From the cell containing the given text, extract its center point as (x, y) coordinate. 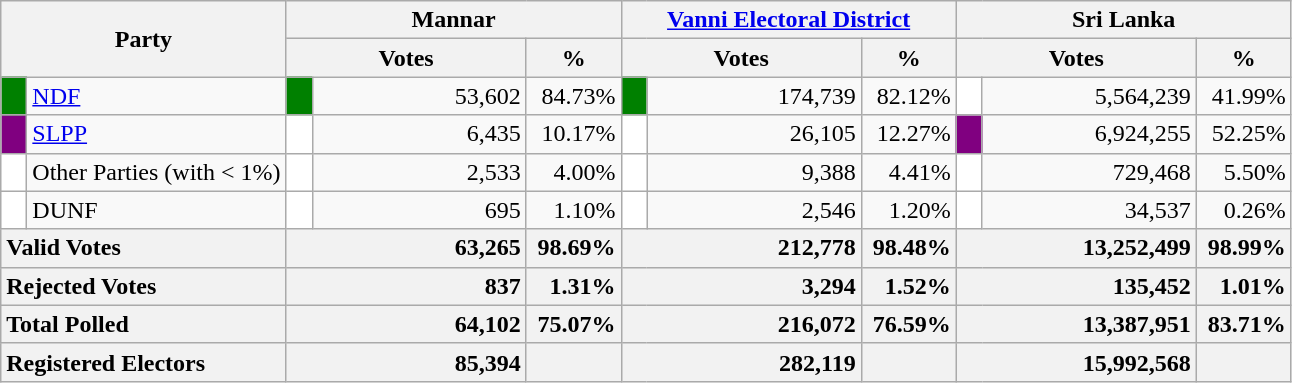
0.26% (1244, 210)
Mannar (454, 20)
174,739 (754, 96)
Party (144, 39)
Valid Votes (144, 248)
DUNF (156, 210)
84.73% (574, 96)
63,265 (406, 248)
212,778 (741, 248)
15,992,568 (1076, 362)
1.31% (574, 286)
Vanni Electoral District (788, 20)
26,105 (754, 134)
6,435 (419, 134)
216,072 (741, 324)
4.41% (908, 172)
53,602 (419, 96)
135,452 (1076, 286)
NDF (156, 96)
Other Parties (with < 1%) (156, 172)
64,102 (406, 324)
98.48% (908, 248)
52.25% (1244, 134)
1.52% (908, 286)
695 (419, 210)
6,924,255 (1089, 134)
5,564,239 (1089, 96)
34,537 (1089, 210)
82.12% (908, 96)
5.50% (1244, 172)
729,468 (1089, 172)
98.99% (1244, 248)
Registered Electors (144, 362)
83.71% (1244, 324)
85,394 (406, 362)
SLPP (156, 134)
1.10% (574, 210)
1.20% (908, 210)
Total Polled (144, 324)
Sri Lanka (1124, 20)
837 (406, 286)
41.99% (1244, 96)
13,252,499 (1076, 248)
2,533 (419, 172)
2,546 (754, 210)
9,388 (754, 172)
98.69% (574, 248)
10.17% (574, 134)
13,387,951 (1076, 324)
4.00% (574, 172)
Rejected Votes (144, 286)
76.59% (908, 324)
1.01% (1244, 286)
3,294 (741, 286)
75.07% (574, 324)
282,119 (741, 362)
12.27% (908, 134)
